For the text-containing cell, return its midpoint in (x, y) coordinate format. 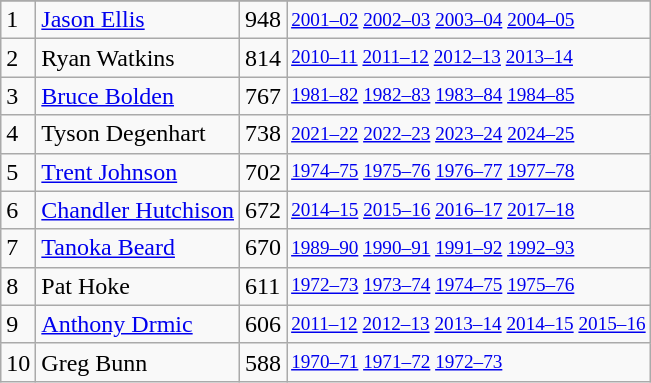
767 (264, 96)
2001–02 2002–03 2003–04 2004–05 (469, 20)
8 (18, 286)
Ryan Watkins (138, 58)
2021–22 2022–23 2023–24 2024–25 (469, 134)
Greg Bunn (138, 362)
1981–82 1982–83 1983–84 1984–85 (469, 96)
Pat Hoke (138, 286)
2 (18, 58)
948 (264, 20)
672 (264, 210)
606 (264, 324)
611 (264, 286)
1974–75 1975–76 1976–77 1977–78 (469, 172)
2014–15 2015–16 2016–17 2017–18 (469, 210)
Bruce Bolden (138, 96)
588 (264, 362)
1989–90 1990–91 1991–92 1992–93 (469, 248)
1 (18, 20)
Trent Johnson (138, 172)
6 (18, 210)
1970–71 1971–72 1972–73 (469, 362)
Tanoka Beard (138, 248)
Chandler Hutchison (138, 210)
7 (18, 248)
Jason Ellis (138, 20)
10 (18, 362)
4 (18, 134)
3 (18, 96)
702 (264, 172)
9 (18, 324)
670 (264, 248)
Tyson Degenhart (138, 134)
2010–11 2011–12 2012–13 2013–14 (469, 58)
738 (264, 134)
2011–12 2012–13 2013–14 2014–15 2015–16 (469, 324)
1972–73 1973–74 1974–75 1975–76 (469, 286)
Anthony Drmic (138, 324)
5 (18, 172)
814 (264, 58)
